Locate the cell with the specified text and output its [X, Y] center coordinate. 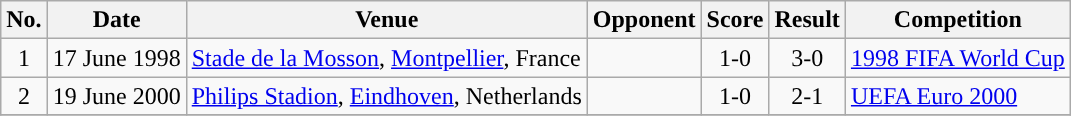
17 June 1998 [116, 58]
Philips Stadion, Eindhoven, Netherlands [386, 96]
UEFA Euro 2000 [958, 96]
Stade de la Mosson, Montpellier, France [386, 58]
Venue [386, 20]
Competition [958, 20]
Opponent [644, 20]
Score [735, 20]
1 [24, 58]
2-1 [807, 96]
No. [24, 20]
Result [807, 20]
19 June 2000 [116, 96]
1998 FIFA World Cup [958, 58]
Date [116, 20]
2 [24, 96]
3-0 [807, 58]
